Provide the [X, Y] coordinate of the cell's center where the given text is located.  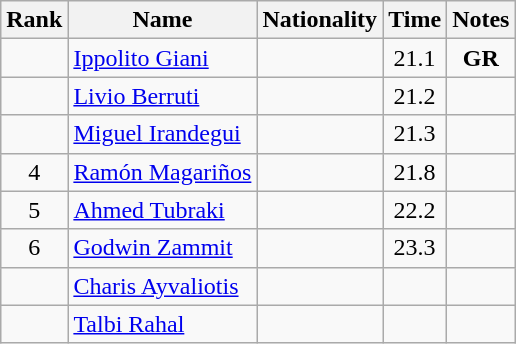
Charis Ayvaliotis [162, 286]
23.3 [415, 248]
6 [34, 248]
Notes [481, 20]
Ramón Magariños [162, 172]
Rank [34, 20]
GR [481, 58]
Livio Berruti [162, 96]
Ahmed Tubraki [162, 210]
21.1 [415, 58]
Ippolito Giani [162, 58]
21.2 [415, 96]
21.3 [415, 134]
21.8 [415, 172]
Miguel Irandegui [162, 134]
4 [34, 172]
22.2 [415, 210]
Godwin Zammit [162, 248]
Talbi Rahal [162, 324]
Name [162, 20]
5 [34, 210]
Nationality [320, 20]
Time [415, 20]
